Locate the cell with the specified text and output its [X, Y] center coordinate. 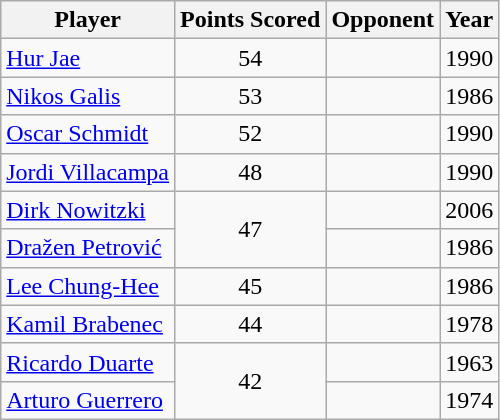
Jordi Villacampa [88, 172]
53 [250, 96]
Hur Jae [88, 58]
Kamil Brabenec [88, 324]
1974 [470, 400]
Points Scored [250, 20]
Lee Chung-Hee [88, 286]
Oscar Schmidt [88, 134]
52 [250, 134]
54 [250, 58]
48 [250, 172]
Arturo Guerrero [88, 400]
1963 [470, 362]
47 [250, 229]
1978 [470, 324]
Player [88, 20]
Year [470, 20]
Ricardo Duarte [88, 362]
2006 [470, 210]
Dražen Petrović [88, 248]
Opponent [383, 20]
Dirk Nowitzki [88, 210]
Nikos Galis [88, 96]
44 [250, 324]
45 [250, 286]
42 [250, 381]
